Find where the given text appears and provide that cell's center as (x, y) coordinate. 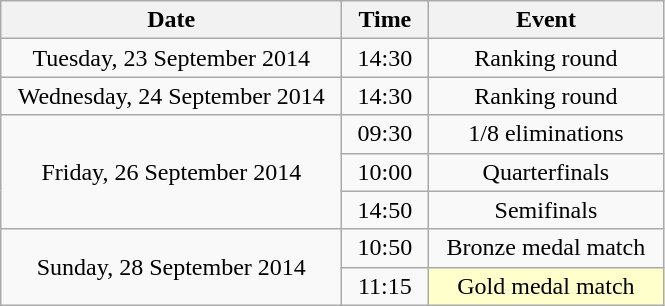
1/8 eliminations (546, 134)
Date (172, 20)
Event (546, 20)
Semifinals (546, 210)
10:50 (385, 248)
Bronze medal match (546, 248)
Gold medal match (546, 286)
Friday, 26 September 2014 (172, 172)
Sunday, 28 September 2014 (172, 267)
14:50 (385, 210)
11:15 (385, 286)
09:30 (385, 134)
Quarterfinals (546, 172)
10:00 (385, 172)
Tuesday, 23 September 2014 (172, 58)
Time (385, 20)
Wednesday, 24 September 2014 (172, 96)
